Capture the cell that displays the provided text and extract its [x, y] central coordinate. 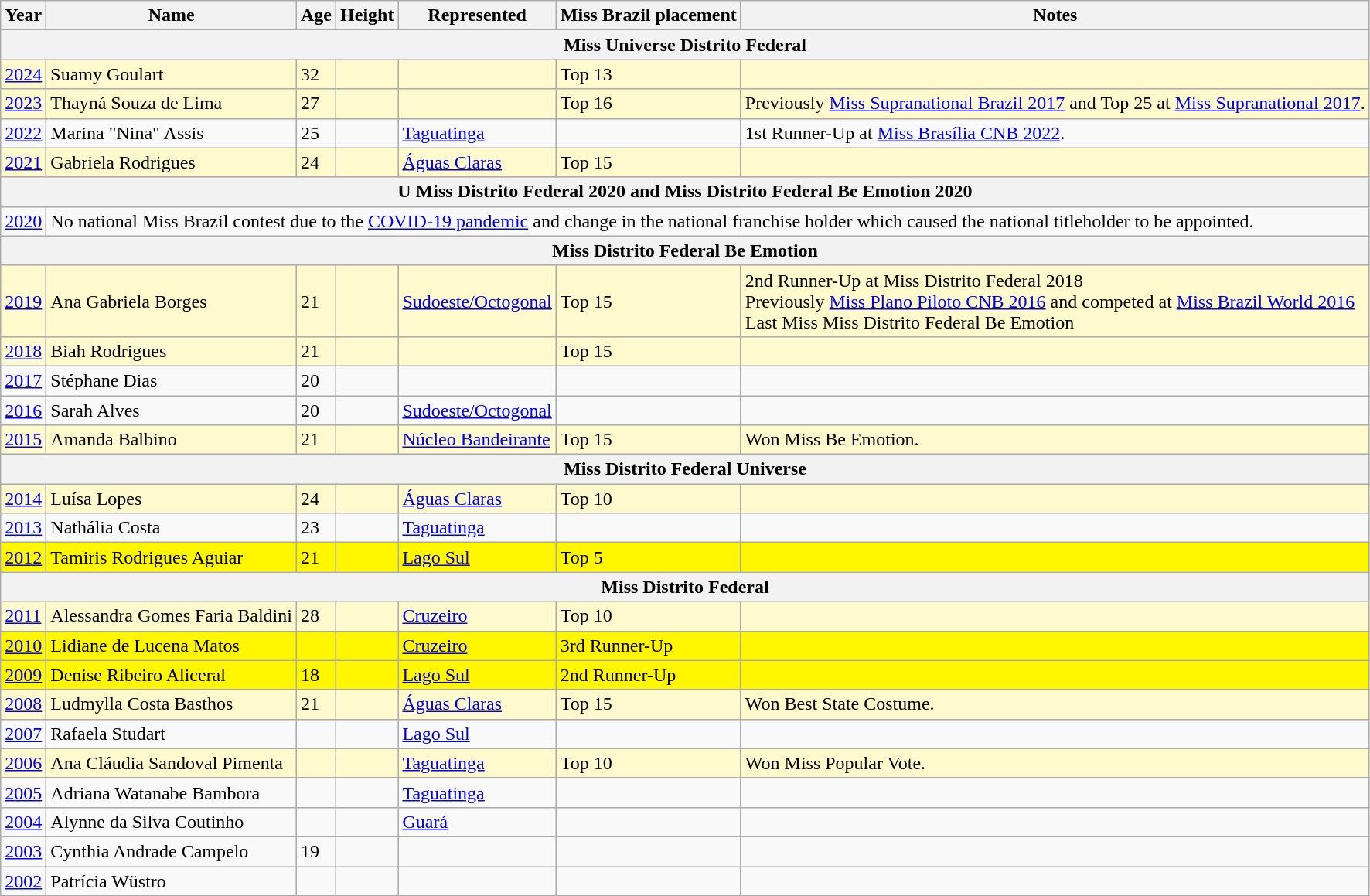
Ludmylla Costa Basthos [172, 704]
18 [315, 675]
Won Miss Be Emotion. [1055, 440]
Miss Distrito Federal Universe [685, 469]
27 [315, 104]
3rd Runner-Up [648, 646]
19 [315, 851]
Marina "Nina" Assis [172, 133]
Top 5 [648, 557]
2002 [23, 881]
2017 [23, 380]
Alessandra Gomes Faria Baldini [172, 616]
2015 [23, 440]
Rafaela Studart [172, 734]
2008 [23, 704]
Stéphane Dias [172, 380]
32 [315, 74]
Miss Universe Distrito Federal [685, 45]
2024 [23, 74]
2019 [23, 301]
23 [315, 528]
2007 [23, 734]
Thayná Souza de Lima [172, 104]
2020 [23, 221]
Sarah Alves [172, 411]
2021 [23, 162]
Suamy Goulart [172, 74]
Biah Rodrigues [172, 351]
2003 [23, 851]
2nd Runner-Up [648, 675]
Lidiane de Lucena Matos [172, 646]
Ana Gabriela Borges [172, 301]
Name [172, 15]
Notes [1055, 15]
Miss Distrito Federal Be Emotion [685, 250]
U Miss Distrito Federal 2020 and Miss Distrito Federal Be Emotion 2020 [685, 192]
2006 [23, 763]
Luísa Lopes [172, 499]
2018 [23, 351]
Guará [477, 822]
Represented [477, 15]
2022 [23, 133]
2014 [23, 499]
Tamiris Rodrigues Aguiar [172, 557]
Top 16 [648, 104]
Year [23, 15]
Alynne da Silva Coutinho [172, 822]
2016 [23, 411]
28 [315, 616]
Height [367, 15]
Patrícia Wüstro [172, 881]
1st Runner-Up at Miss Brasília CNB 2022. [1055, 133]
2023 [23, 104]
2004 [23, 822]
2009 [23, 675]
Won Miss Popular Vote. [1055, 763]
Núcleo Bandeirante [477, 440]
2005 [23, 792]
2013 [23, 528]
Top 13 [648, 74]
Adriana Watanabe Bambora [172, 792]
Won Best State Costume. [1055, 704]
Cynthia Andrade Campelo [172, 851]
2012 [23, 557]
Previously Miss Supranational Brazil 2017 and Top 25 at Miss Supranational 2017. [1055, 104]
2011 [23, 616]
Ana Cláudia Sandoval Pimenta [172, 763]
25 [315, 133]
Amanda Balbino [172, 440]
Denise Ribeiro Aliceral [172, 675]
Age [315, 15]
Gabriela Rodrigues [172, 162]
Miss Brazil placement [648, 15]
Nathália Costa [172, 528]
2010 [23, 646]
Miss Distrito Federal [685, 587]
